Return the (x, y) coordinate for the center point of the cell that contains the specified text.  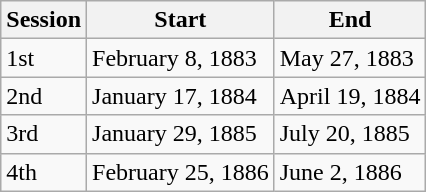
April 19, 1884 (350, 96)
1st (44, 58)
Start (181, 20)
February 8, 1883 (181, 58)
February 25, 1886 (181, 172)
January 29, 1885 (181, 134)
May 27, 1883 (350, 58)
Session (44, 20)
June 2, 1886 (350, 172)
July 20, 1885 (350, 134)
4th (44, 172)
2nd (44, 96)
January 17, 1884 (181, 96)
End (350, 20)
3rd (44, 134)
